Identify which cell holds the provided text, then report its (x, y) central coordinate. 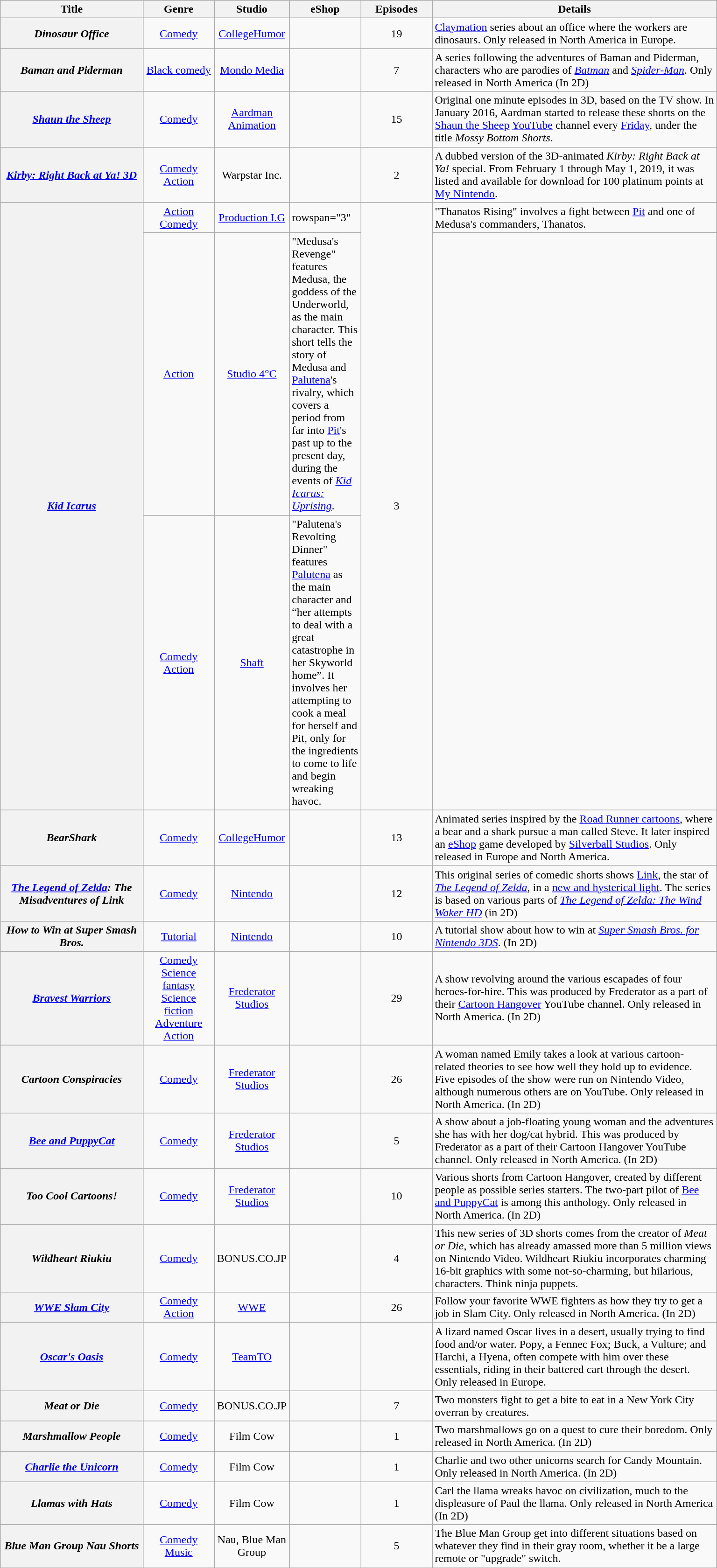
ActionComedy (178, 217)
A tutorial show about how to win at Super Smash Bros. for Nintendo 3DS. (In 2D) (574, 936)
Bravest Warriors (72, 998)
Title (72, 9)
Comedy Music (178, 1546)
3 (397, 506)
2 (397, 174)
Dinosaur Office (72, 34)
29 (397, 998)
Claymation series about an office where the workers are dinosaurs. Only released in North America in Europe. (574, 34)
Oscar's Oasis (72, 1357)
Bee and PuppyCat (72, 1141)
Shaft (252, 662)
Llamas with Hats (72, 1503)
4 (397, 1258)
Kirby: Right Back at Ya! 3D (72, 174)
Two monsters fight to get a bite to eat in a New York City overran by creatures. (574, 1406)
"Thanatos Rising" involves a fight between Pit and one of Medusa's commanders, Thanatos. (574, 217)
Too Cool Cartoons! (72, 1196)
Episodes (397, 9)
Comedy Action (178, 1307)
ComedyScience fantasyScience fictionAdventureAction (178, 998)
eShop (325, 9)
Cartoon Conspiracies (72, 1079)
The Blue Man Group get into different situations based on whatever they find in their gray room, whether it be a large remote or "upgrade" switch. (574, 1546)
Black comedy (178, 70)
A series following the adventures of Baman and Piderman, characters who are parodies of Batman and Spider-Man. Only released in North America (In 2D) (574, 70)
Charlie and two other unicorns search for Candy Mountain. Only released in North America. (In 2D) (574, 1467)
Warpstar Inc. (252, 174)
15 (397, 119)
TeamTO (252, 1357)
Genre (178, 9)
BearShark (72, 838)
13 (397, 838)
How to Win at Super Smash Bros. (72, 936)
Nau, Blue Man Group (252, 1546)
Carl the llama wreaks havoc on civilization, much to the displeasure of Paul the llama. Only released in North America (In 2D) (574, 1503)
Baman and Piderman (72, 70)
Charlie the Unicorn (72, 1467)
Meat or Die (72, 1406)
Studio (252, 9)
Marshmallow People (72, 1436)
Tutorial (178, 936)
Action (178, 374)
Wildheart Riukiu (72, 1258)
WWE (252, 1307)
Aardman Animation (252, 119)
Studio 4°C (252, 374)
Two marshmallows go on a quest to cure their boredom. Only released in North America. (In 2D) (574, 1436)
WWE Slam City (72, 1307)
19 (397, 34)
Mondo Media (252, 70)
The Legend of Zelda: The Misadventures of Link (72, 893)
Details (574, 9)
rowspan="3" (325, 217)
Follow your favorite WWE fighters as how they try to get a job in Slam City. Only released in North America. (In 2D) (574, 1307)
12 (397, 893)
Shaun the Sheep (72, 119)
Kid Icarus (72, 506)
Blue Man Group Nau Shorts (72, 1546)
Production I.G (252, 217)
